Output the (X, Y) coordinate of the center of the cell containing the given text.  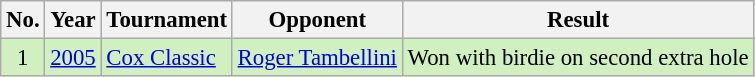
No. (23, 20)
Opponent (317, 20)
Won with birdie on second extra hole (578, 58)
2005 (73, 58)
Cox Classic (166, 58)
Tournament (166, 20)
Year (73, 20)
1 (23, 58)
Roger Tambellini (317, 58)
Result (578, 20)
